Scan for the cell matching the given text and deliver its [x, y] coordinate at center. 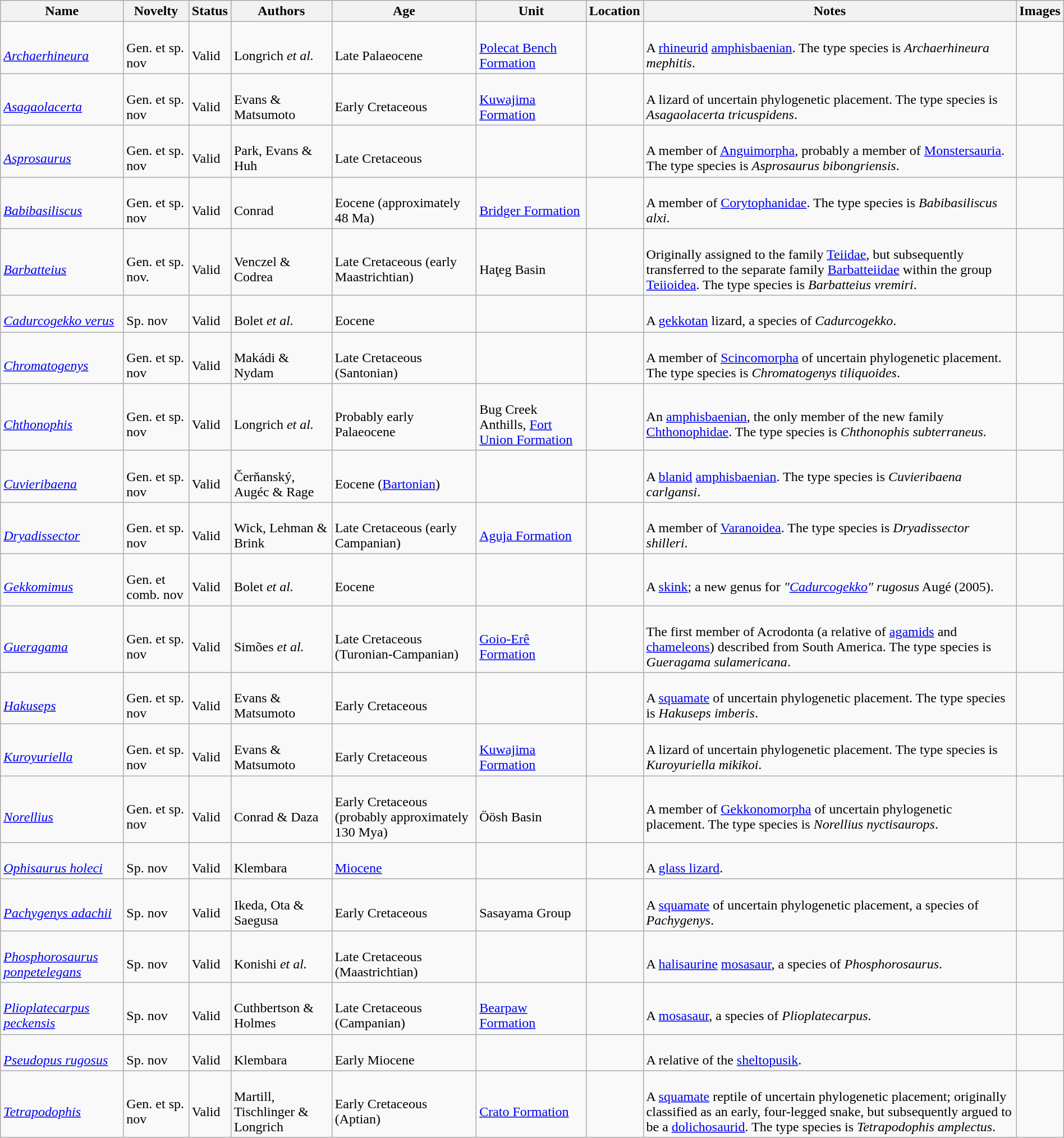
Probably early Palaeocene [404, 417]
Early Cretaceous (probably approximately 130 Mya) [404, 810]
Age [404, 11]
A member of Scincomorpha of uncertain phylogenetic placement. The type species is Chromatogenys tiliquoides. [829, 358]
Haţeg Basin [531, 262]
Late Cretaceous [404, 151]
A rhineurid amphisbaenian. The type species is Archaerhineura mephitis. [829, 48]
Cadurcogekko verus [62, 313]
Location [614, 11]
Notes [829, 11]
Gen. et sp. nov. [156, 262]
A halisaurine mosasaur, a species of Phosphorosaurus. [829, 957]
Early Cretaceous (Aptian) [404, 1104]
Simões et al. [281, 639]
Archaerhineura [62, 48]
The first member of Acrodonta (a relative of agamids and chameleons) described from South America. The type species is Gueragama sulamericana. [829, 639]
A lizard of uncertain phylogenetic placement. The type species is Asagaolacerta tricuspidens. [829, 99]
Conrad & Daza [281, 810]
Makádi & Nydam [281, 358]
A member of Anguimorpha, probably a member of Monstersauria. The type species is Asprosaurus bibongriensis. [829, 151]
A member of Corytophanidae. The type species is Babibasiliscus alxi. [829, 203]
Bridger Formation [531, 203]
Bug Creek Anthills, Fort Union Formation [531, 417]
Miocene [404, 861]
A relative of the sheltopusik. [829, 1052]
Images [1040, 11]
Pseudopus rugosus [62, 1052]
Phosphorosaurus ponpetelegans [62, 957]
Öösh Basin [531, 810]
Name [62, 11]
A gekkotan lizard, a species of Cadurcogekko. [829, 313]
Polecat Bench Formation [531, 48]
Ikeda, Ota & Saegusa [281, 905]
Gekkomimus [62, 579]
Konishi et al. [281, 957]
Barbatteius [62, 262]
Eocene (Bartonian) [404, 476]
Gueragama [62, 639]
A squamate of uncertain phylogenetic placement. The type species is Hakuseps imberis. [829, 698]
Unit [531, 11]
Wick, Lehman & Brink [281, 528]
Ophisaurus holeci [62, 861]
Conrad [281, 203]
Dryadissector [62, 528]
A skink; a new genus for "Cadurcogekko" rugosus Augé (2005). [829, 579]
A lizard of uncertain phylogenetic placement. The type species is Kuroyuriella mikikoi. [829, 750]
An amphisbaenian, the only member of the new family Chthonophidae. The type species is Chthonophis subterraneus. [829, 417]
Čerňanský, Augéc & Rage [281, 476]
Asprosaurus [62, 151]
Late Cretaceous (Maastrichtian) [404, 957]
A member of Varanoidea. The type species is Dryadissector shilleri. [829, 528]
Gen. et comb. nov [156, 579]
Status [210, 11]
Hakuseps [62, 698]
Pachygenys adachii [62, 905]
Chthonophis [62, 417]
Martill, Tischlinger & Longrich [281, 1104]
Late Cretaceous (early Campanian) [404, 528]
Early Miocene [404, 1052]
Crato Formation [531, 1104]
Kuroyuriella [62, 750]
A member of Gekkonomorpha of uncertain phylogenetic placement. The type species is Norellius nyctisaurops. [829, 810]
Tetrapodophis [62, 1104]
Bearpaw Formation [531, 1008]
Babibasiliscus [62, 203]
Eocene (approximately 48 Ma) [404, 203]
Asagaolacerta [62, 99]
Authors [281, 11]
Cuvieribaena [62, 476]
Park, Evans & Huh [281, 151]
A squamate of uncertain phylogenetic placement, a species of Pachygenys. [829, 905]
Venczel & Codrea [281, 262]
Chromatogenys [62, 358]
Late Cretaceous (Santonian) [404, 358]
Sasayama Group [531, 905]
A mosasaur, a species of Plioplatecarpus. [829, 1008]
A blanid amphisbaenian. The type species is Cuvieribaena carlgansi. [829, 476]
Late Cretaceous (Turonian-Campanian) [404, 639]
Cuthbertson & Holmes [281, 1008]
Plioplatecarpus peckensis [62, 1008]
Late Cretaceous (Campanian) [404, 1008]
Goio-Erê Formation [531, 639]
A glass lizard. [829, 861]
Novelty [156, 11]
Norellius [62, 810]
Late Cretaceous (early Maastrichtian) [404, 262]
Aguja Formation [531, 528]
Late Palaeocene [404, 48]
